Locate the cell with the specified text and output its [x, y] center coordinate. 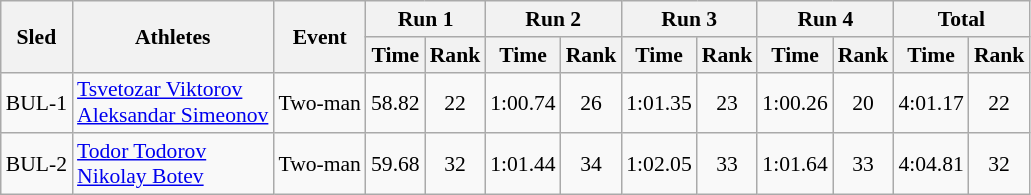
4:04.81 [930, 164]
Todor TodorovNikolay Botev [172, 164]
59.68 [396, 164]
Sled [36, 36]
4:01.17 [930, 102]
1:01.64 [794, 164]
58.82 [396, 102]
Run 1 [426, 19]
BUL-2 [36, 164]
1:00.74 [522, 102]
Athletes [172, 36]
1:01.44 [522, 164]
23 [728, 102]
20 [864, 102]
34 [592, 164]
Run 4 [825, 19]
BUL-1 [36, 102]
26 [592, 102]
1:00.26 [794, 102]
Total [961, 19]
Run 3 [689, 19]
1:01.35 [658, 102]
Event [320, 36]
1:02.05 [658, 164]
Tsvetozar ViktorovAleksandar Simeonov [172, 102]
Run 2 [553, 19]
